Locate the cell with the specified text and output its (x, y) center coordinate. 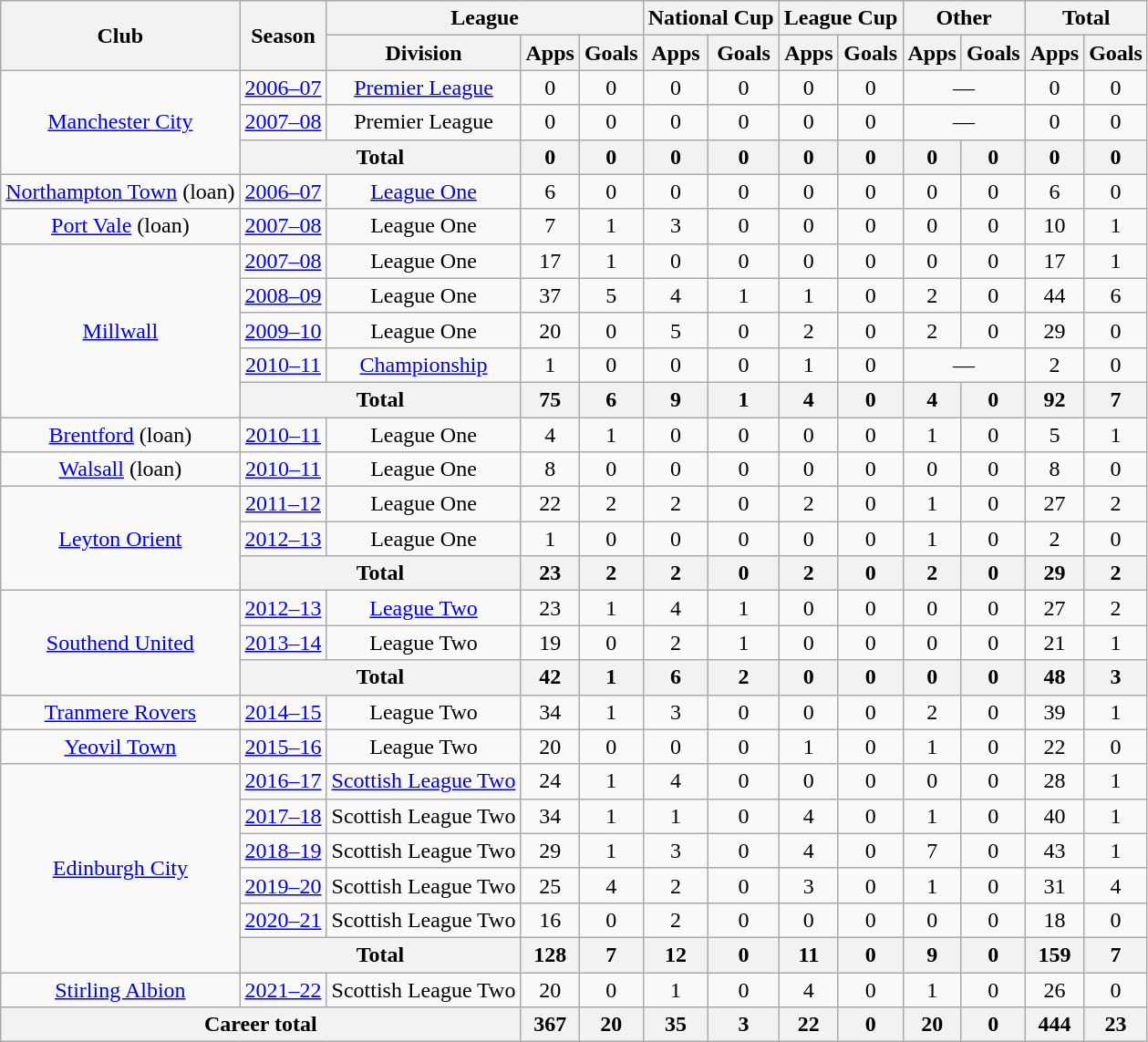
Leyton Orient (120, 539)
2013–14 (283, 643)
Championship (423, 365)
2020–21 (283, 920)
28 (1054, 781)
2009–10 (283, 330)
42 (550, 677)
10 (1054, 226)
24 (550, 781)
Manchester City (120, 122)
2019–20 (283, 885)
Millwall (120, 330)
Port Vale (loan) (120, 226)
Other (964, 18)
159 (1054, 954)
Tranmere Rovers (120, 712)
2015–16 (283, 747)
2021–22 (283, 989)
11 (808, 954)
21 (1054, 643)
43 (1054, 851)
Career total (261, 1025)
Stirling Albion (120, 989)
2014–15 (283, 712)
92 (1054, 399)
National Cup (711, 18)
367 (550, 1025)
44 (1054, 295)
Yeovil Town (120, 747)
Season (283, 36)
Edinburgh City (120, 868)
39 (1054, 712)
2017–18 (283, 816)
League (485, 18)
75 (550, 399)
2008–09 (283, 295)
19 (550, 643)
2011–12 (283, 504)
18 (1054, 920)
25 (550, 885)
Northampton Town (loan) (120, 191)
31 (1054, 885)
Division (423, 53)
2016–17 (283, 781)
26 (1054, 989)
48 (1054, 677)
Brentford (loan) (120, 435)
444 (1054, 1025)
16 (550, 920)
League Cup (841, 18)
12 (676, 954)
2018–19 (283, 851)
Club (120, 36)
37 (550, 295)
40 (1054, 816)
35 (676, 1025)
128 (550, 954)
Southend United (120, 643)
Walsall (loan) (120, 469)
